Return [X, Y] of the center of cell containing provided text 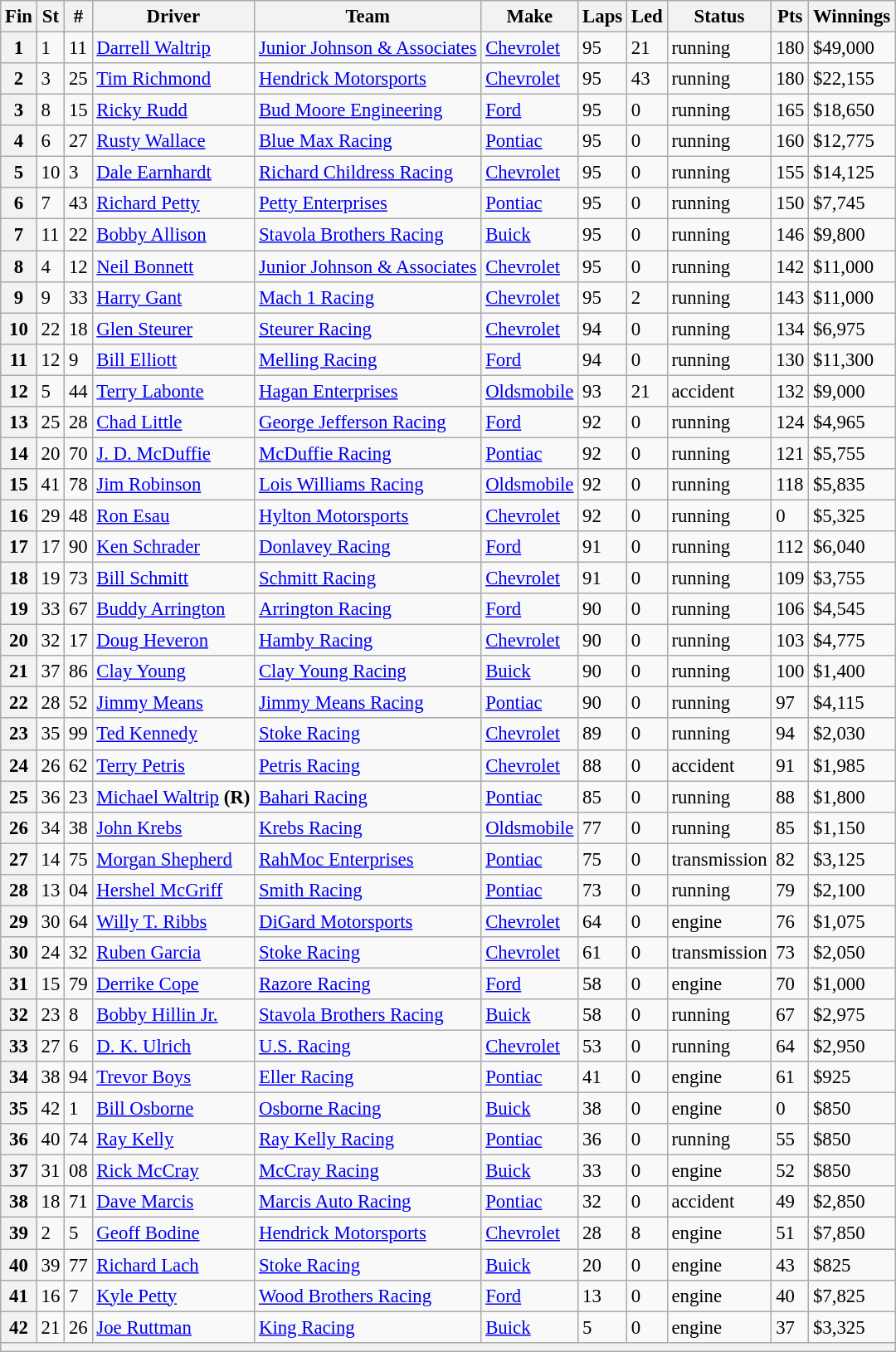
93 [602, 391]
$22,155 [852, 79]
Winnings [852, 17]
86 [78, 671]
Tim Richmond [173, 79]
Jimmy Means Racing [368, 703]
$3,325 [852, 1327]
160 [790, 141]
Richard Petty [173, 203]
89 [602, 735]
$12,775 [852, 141]
Melling Racing [368, 359]
Arrington Racing [368, 609]
Razore Racing [368, 983]
# [78, 17]
44 [78, 391]
Petris Racing [368, 765]
Harry Gant [173, 297]
$9,000 [852, 391]
100 [790, 671]
103 [790, 641]
Kyle Petty [173, 1296]
Laps [602, 17]
Driver [173, 17]
Marcis Auto Racing [368, 1203]
112 [790, 547]
74 [78, 1140]
Donlavey Racing [368, 547]
Terry Labonte [173, 391]
Bill Osborne [173, 1109]
124 [790, 422]
St [50, 17]
$4,965 [852, 422]
Bobby Allison [173, 235]
Dale Earnhardt [173, 173]
132 [790, 391]
Wood Brothers Racing [368, 1296]
Osborne Racing [368, 1109]
Jim Robinson [173, 485]
Bill Elliott [173, 359]
Geoff Bodine [173, 1233]
08 [78, 1171]
John Krebs [173, 827]
$1,150 [852, 827]
RahMoc Enterprises [368, 859]
76 [790, 921]
Krebs Racing [368, 827]
Willy T. Ribbs [173, 921]
Joe Ruttman [173, 1327]
$1,000 [852, 983]
48 [78, 515]
$4,115 [852, 703]
$1,075 [852, 921]
Glen Steurer [173, 329]
McCray Racing [368, 1171]
$9,800 [852, 235]
$925 [852, 1077]
Hagan Enterprises [368, 391]
$6,975 [852, 329]
155 [790, 173]
97 [790, 703]
Lois Williams Racing [368, 485]
Eller Racing [368, 1077]
Ruben Garcia [173, 953]
Fin [19, 17]
Morgan Shepherd [173, 859]
$1,400 [852, 671]
99 [78, 735]
121 [790, 453]
Ken Schrader [173, 547]
146 [790, 235]
53 [602, 1047]
Pts [790, 17]
$5,835 [852, 485]
55 [790, 1140]
106 [790, 609]
McDuffie Racing [368, 453]
118 [790, 485]
Terry Petris [173, 765]
Derrike Cope [173, 983]
$4,775 [852, 641]
Hershel McGriff [173, 891]
Richard Childress Racing [368, 173]
$2,030 [852, 735]
Schmitt Racing [368, 578]
$1,800 [852, 797]
Rusty Wallace [173, 141]
$1,985 [852, 765]
$2,850 [852, 1203]
Steurer Racing [368, 329]
Rick McCray [173, 1171]
George Jefferson Racing [368, 422]
Clay Young [173, 671]
Richard Lach [173, 1265]
$6,040 [852, 547]
Hylton Motorsports [368, 515]
71 [78, 1203]
$3,755 [852, 578]
109 [790, 578]
143 [790, 297]
$14,125 [852, 173]
51 [790, 1233]
$11,300 [852, 359]
Mach 1 Racing [368, 297]
130 [790, 359]
Bobby Hillin Jr. [173, 1015]
Hamby Racing [368, 641]
$2,975 [852, 1015]
Clay Young Racing [368, 671]
Michael Waltrip (R) [173, 797]
Status [719, 17]
U.S. Racing [368, 1047]
Neil Bonnett [173, 266]
$825 [852, 1265]
King Racing [368, 1327]
$2,950 [852, 1047]
62 [78, 765]
134 [790, 329]
$7,850 [852, 1233]
78 [78, 485]
Ron Esau [173, 515]
D. K. Ulrich [173, 1047]
$4,545 [852, 609]
Petty Enterprises [368, 203]
Led [647, 17]
Darrell Waltrip [173, 48]
Bud Moore Engineering [368, 110]
$18,650 [852, 110]
Bahari Racing [368, 797]
165 [790, 110]
$2,100 [852, 891]
82 [790, 859]
150 [790, 203]
Make [529, 17]
Dave Marcis [173, 1203]
Buddy Arrington [173, 609]
Trevor Boys [173, 1077]
$3,125 [852, 859]
Doug Heveron [173, 641]
49 [790, 1203]
04 [78, 891]
Ricky Rudd [173, 110]
Bill Schmitt [173, 578]
$49,000 [852, 48]
$5,325 [852, 515]
Ray Kelly Racing [368, 1140]
DiGard Motorsports [368, 921]
Smith Racing [368, 891]
Jimmy Means [173, 703]
Blue Max Racing [368, 141]
J. D. McDuffie [173, 453]
$2,050 [852, 953]
Chad Little [173, 422]
142 [790, 266]
$7,825 [852, 1296]
$5,755 [852, 453]
$7,745 [852, 203]
Ted Kennedy [173, 735]
Team [368, 17]
Ray Kelly [173, 1140]
